Output the (x, y) coordinate of the center of the cell containing the given text.  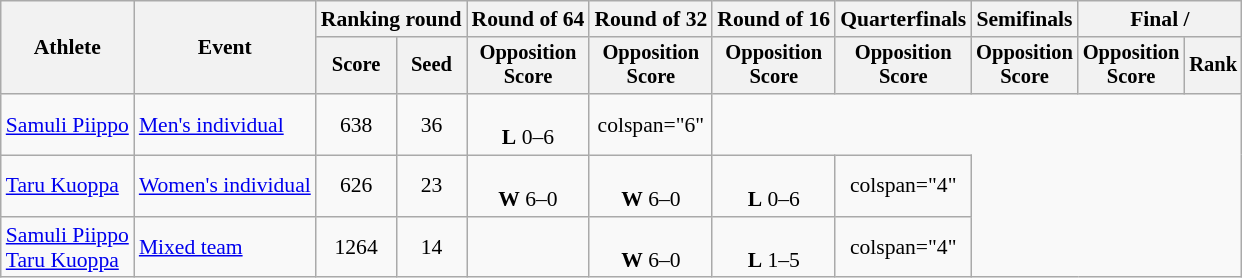
Round of 64 (528, 19)
Rank (1213, 66)
Round of 32 (650, 19)
Men's individual (225, 124)
Round of 16 (774, 19)
L 1–5 (774, 248)
Seed (431, 66)
Women's individual (225, 186)
Score (356, 66)
23 (431, 186)
Quarterfinals (903, 19)
626 (356, 186)
1264 (356, 248)
colspan="6" (650, 124)
Taru Kuoppa (68, 186)
14 (431, 248)
Samuli Piippo (68, 124)
Athlete (68, 48)
Event (225, 48)
36 (431, 124)
Semifinals (1024, 19)
Final / (1160, 19)
638 (356, 124)
Mixed team (225, 248)
Samuli PiippoTaru Kuoppa (68, 248)
Ranking round (392, 19)
